Detect which cell encompasses the target text, then output its (x, y) center coordinate. 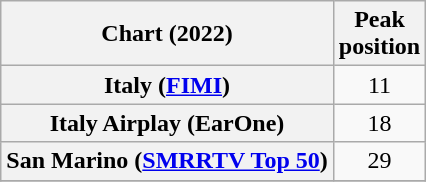
Peakposition (379, 34)
11 (379, 85)
29 (379, 161)
Chart (2022) (168, 34)
Italy (FIMI) (168, 85)
San Marino (SMRRTV Top 50) (168, 161)
Italy Airplay (EarOne) (168, 123)
18 (379, 123)
